Determine the [x, y] coordinate at the center of the cell enclosing the given text.  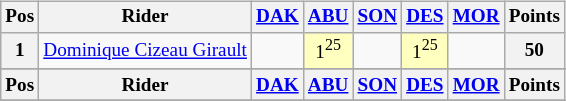
Dominique Cizeau Girault [146, 52]
1 [20, 52]
50 [534, 52]
